From the cell containing the given text, extract its center point as (X, Y) coordinate. 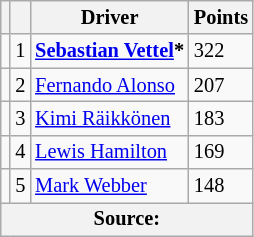
322 (221, 51)
207 (221, 85)
148 (221, 186)
Fernando Alonso (110, 85)
183 (221, 118)
3 (20, 118)
2 (20, 85)
Driver (110, 17)
Source: (127, 219)
4 (20, 152)
Sebastian Vettel* (110, 51)
1 (20, 51)
169 (221, 152)
Points (221, 17)
Kimi Räikkönen (110, 118)
Lewis Hamilton (110, 152)
5 (20, 186)
Mark Webber (110, 186)
